Identify which cell holds the provided text, then report its [X, Y] central coordinate. 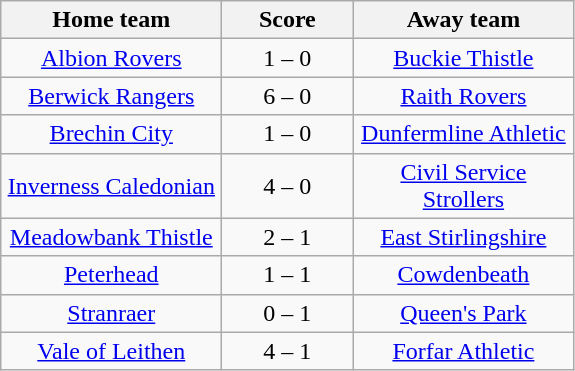
Queen's Park [464, 313]
Forfar Athletic [464, 351]
0 – 1 [288, 313]
Civil Service Strollers [464, 186]
Berwick Rangers [112, 96]
Buckie Thistle [464, 58]
Dunfermline Athletic [464, 134]
Home team [112, 20]
Score [288, 20]
Raith Rovers [464, 96]
Vale of Leithen [112, 351]
Stranraer [112, 313]
1 – 1 [288, 275]
2 – 1 [288, 237]
Cowdenbeath [464, 275]
4 – 1 [288, 351]
4 – 0 [288, 186]
Albion Rovers [112, 58]
6 – 0 [288, 96]
Peterhead [112, 275]
Meadowbank Thistle [112, 237]
Away team [464, 20]
Inverness Caledonian [112, 186]
East Stirlingshire [464, 237]
Brechin City [112, 134]
